Search for the cell housing the specified text and yield its (x, y) center coordinate. 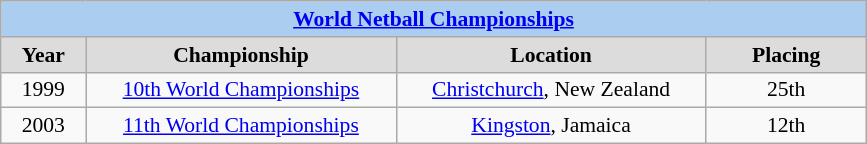
World Netball Championships (434, 19)
11th World Championships (241, 126)
12th (786, 126)
Placing (786, 55)
Christchurch, New Zealand (551, 90)
Year (44, 55)
Championship (241, 55)
Location (551, 55)
2003 (44, 126)
1999 (44, 90)
10th World Championships (241, 90)
Kingston, Jamaica (551, 126)
25th (786, 90)
